Locate the cell with the specified text and output its (X, Y) center coordinate. 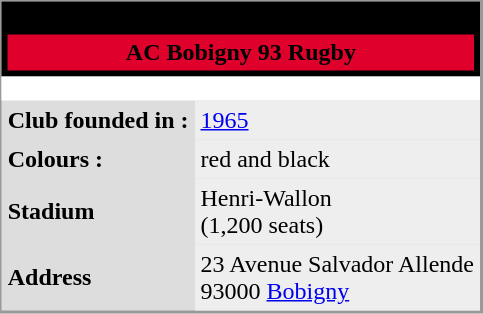
23 Avenue Salvador Allende 93000 Bobigny (338, 277)
Henri-Wallon (1,200 seats) (338, 211)
1965 (338, 120)
red and black (338, 160)
Stadium (98, 211)
Club founded in : (98, 120)
Colours : (98, 160)
Address (98, 277)
